Output the [X, Y] coordinate of the center of the cell containing the given text.  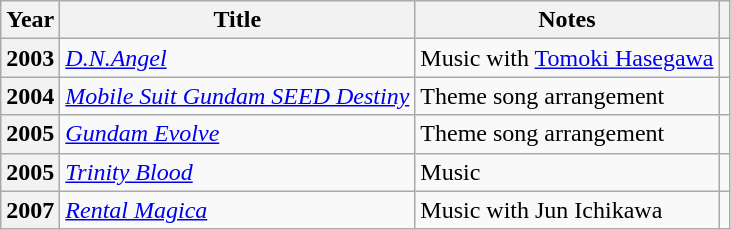
Trinity Blood [238, 172]
Music with Tomoki Hasegawa [567, 58]
Music [567, 172]
Notes [567, 20]
Music with Jun Ichikawa [567, 210]
Rental Magica [238, 210]
2007 [30, 210]
Year [30, 20]
D.N.Angel [238, 58]
Gundam Evolve [238, 134]
Mobile Suit Gundam SEED Destiny [238, 96]
Title [238, 20]
2004 [30, 96]
2003 [30, 58]
